Extract the [X, Y] coordinate from the center of the cell holding the provided text.  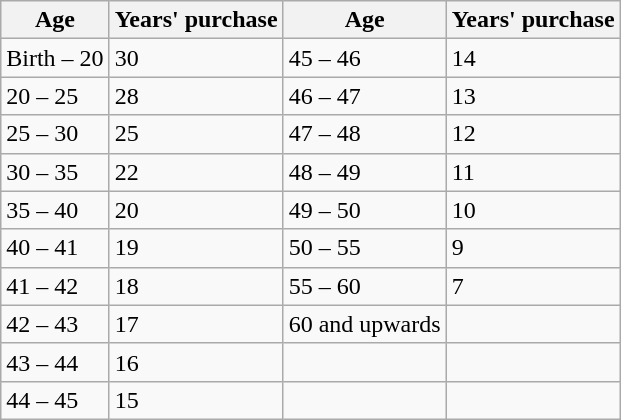
9 [533, 248]
28 [196, 96]
41 – 42 [55, 286]
12 [533, 134]
48 – 49 [364, 172]
55 – 60 [364, 286]
43 – 44 [55, 362]
47 – 48 [364, 134]
7 [533, 286]
Birth – 20 [55, 58]
50 – 55 [364, 248]
15 [196, 400]
18 [196, 286]
22 [196, 172]
42 – 43 [55, 324]
16 [196, 362]
19 [196, 248]
45 – 46 [364, 58]
13 [533, 96]
46 – 47 [364, 96]
20 [196, 210]
49 – 50 [364, 210]
30 – 35 [55, 172]
30 [196, 58]
11 [533, 172]
17 [196, 324]
10 [533, 210]
20 – 25 [55, 96]
14 [533, 58]
60 and upwards [364, 324]
25 – 30 [55, 134]
25 [196, 134]
40 – 41 [55, 248]
44 – 45 [55, 400]
35 – 40 [55, 210]
